Scan for the cell matching the given text and deliver its (X, Y) coordinate at center. 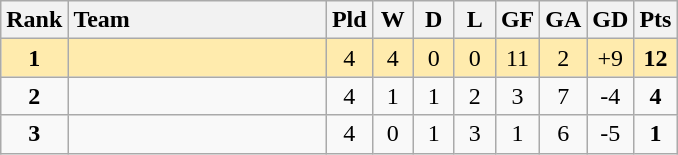
Rank (34, 20)
12 (656, 58)
GA (564, 20)
11 (517, 58)
Team (198, 20)
GF (517, 20)
GD (610, 20)
6 (564, 134)
L (474, 20)
-5 (610, 134)
D (434, 20)
W (392, 20)
Pts (656, 20)
-4 (610, 96)
+9 (610, 58)
7 (564, 96)
Pld (349, 20)
